Find where the given text appears and provide that cell's center as [x, y] coordinate. 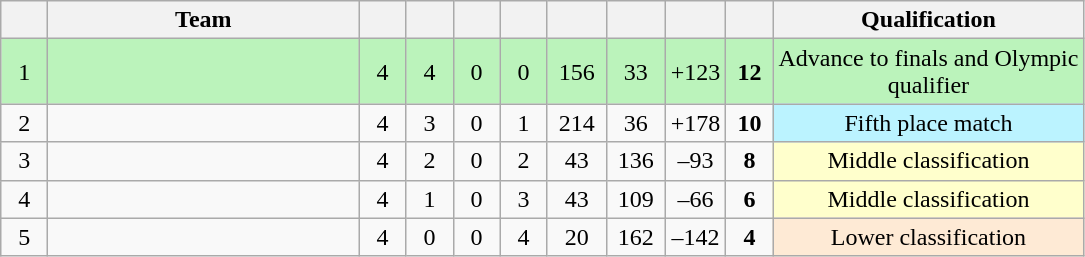
–142 [696, 237]
+123 [696, 72]
8 [750, 161]
Fifth place match [928, 123]
Team [204, 20]
5 [24, 237]
156 [576, 72]
33 [636, 72]
Lower classification [928, 237]
109 [636, 199]
20 [576, 237]
6 [750, 199]
Advance to finals and Olympic qualifier [928, 72]
10 [750, 123]
12 [750, 72]
214 [576, 123]
–93 [696, 161]
136 [636, 161]
Qualification [928, 20]
–66 [696, 199]
36 [636, 123]
162 [636, 237]
+178 [696, 123]
